Locate the cell with the specified text and output its (x, y) center coordinate. 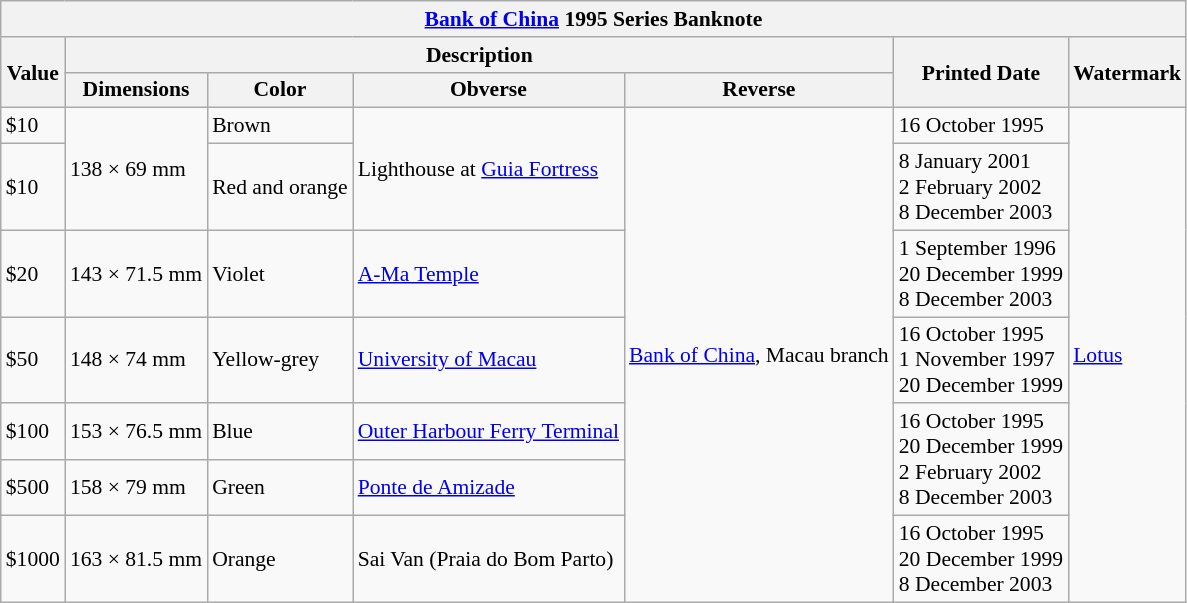
153 × 76.5 mm (136, 432)
Dimensions (136, 90)
16 October 1995 20 December 1999 2 February 2002 8 December 2003 (981, 460)
Printed Date (981, 72)
A-Ma Temple (488, 274)
Lighthouse at Guia Fortress (488, 169)
$50 (33, 360)
Color (280, 90)
16 October 1995 1 November 1997 20 December 1999 (981, 360)
Orange (280, 560)
Sai Van (Praia do Bom Parto) (488, 560)
$500 (33, 488)
Outer Harbour Ferry Terminal (488, 432)
$20 (33, 274)
16 October 199520 December 19998 December 2003 (981, 560)
University of Macau (488, 360)
Violet (280, 274)
Bank of China 1995 Series Banknote (594, 19)
Description (480, 55)
Reverse (759, 90)
$1000 (33, 560)
158 × 79 mm (136, 488)
Bank of China, Macau branch (759, 355)
148 × 74 mm (136, 360)
Watermark (1127, 72)
Brown (280, 126)
$100 (33, 432)
Ponte de Amizade (488, 488)
143 × 71.5 mm (136, 274)
138 × 69 mm (136, 169)
Red and orange (280, 188)
Blue (280, 432)
Lotus (1127, 355)
Obverse (488, 90)
16 October 1995 (981, 126)
1 September 1996 20 December 1999 8 December 2003 (981, 274)
8 January 20012 February 2002 8 December 2003 (981, 188)
Value (33, 72)
Green (280, 488)
Yellow-grey (280, 360)
163 × 81.5 mm (136, 560)
